Return [x, y] of the center of cell containing provided text 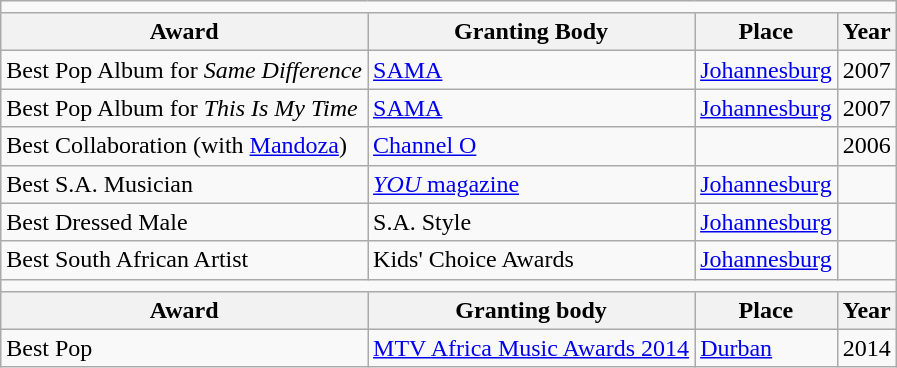
Granting body [532, 310]
Kids' Choice Awards [532, 260]
MTV Africa Music Awards 2014 [532, 348]
Best Pop [184, 348]
2014 [866, 348]
Best Collaboration (with Mandoza) [184, 146]
S.A. Style [532, 222]
Durban [766, 348]
Granting Body [532, 32]
Channel O [532, 146]
Best Dressed Male [184, 222]
Best S.A. Musician [184, 184]
Best Pop Album for This Is My Time [184, 108]
Best Pop Album for Same Difference [184, 70]
YOU magazine [532, 184]
2006 [866, 146]
Best South African Artist [184, 260]
